For the text-containing cell, return its midpoint in (X, Y) coordinate format. 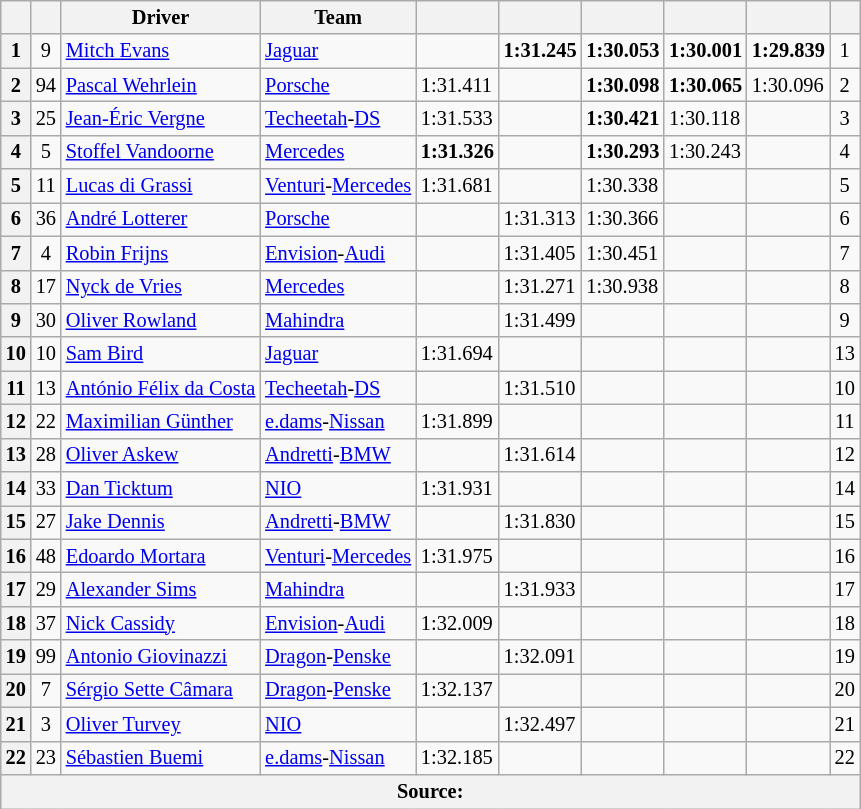
Sébastien Buemi (160, 758)
23 (46, 758)
1:31.411 (458, 85)
Alexander Sims (160, 589)
1:30.421 (622, 118)
29 (46, 589)
1:32.091 (540, 657)
1:30.451 (622, 253)
1:31.933 (540, 589)
1:31.975 (458, 556)
1:31.245 (540, 51)
1:31.313 (540, 219)
1:30.366 (622, 219)
Oliver Turvey (160, 724)
1:31.499 (540, 320)
1:29.839 (788, 51)
Driver (160, 17)
1:31.899 (458, 421)
António Félix da Costa (160, 388)
1:30.053 (622, 51)
1:30.243 (706, 152)
André Lotterer (160, 219)
1:30.338 (622, 186)
1:32.497 (540, 724)
33 (46, 489)
Team (338, 17)
1:30.065 (706, 85)
1:31.326 (458, 152)
36 (46, 219)
1:30.118 (706, 118)
30 (46, 320)
1:32.009 (458, 623)
28 (46, 455)
1:31.931 (458, 489)
Mitch Evans (160, 51)
1:31.694 (458, 354)
Stoffel Vandoorne (160, 152)
99 (46, 657)
1:30.096 (788, 85)
94 (46, 85)
25 (46, 118)
Oliver Askew (160, 455)
Jake Dennis (160, 522)
Lucas di Grassi (160, 186)
1:30.293 (622, 152)
Edoardo Mortara (160, 556)
Maximilian Günther (160, 421)
Source: (430, 791)
1:30.001 (706, 51)
1:31.405 (540, 253)
Dan Ticktum (160, 489)
1:30.098 (622, 85)
48 (46, 556)
1:31.614 (540, 455)
Antonio Giovinazzi (160, 657)
Nyck de Vries (160, 287)
Nick Cassidy (160, 623)
Sam Bird (160, 354)
1:31.510 (540, 388)
1:31.830 (540, 522)
1:31.533 (458, 118)
Robin Frijns (160, 253)
1:32.137 (458, 690)
Pascal Wehrlein (160, 85)
Sérgio Sette Câmara (160, 690)
1:30.938 (622, 287)
1:31.681 (458, 186)
27 (46, 522)
1:31.271 (540, 287)
37 (46, 623)
1:32.185 (458, 758)
Jean-Éric Vergne (160, 118)
Oliver Rowland (160, 320)
